Determine the (X, Y) coordinate at the center of the cell enclosing the given text.  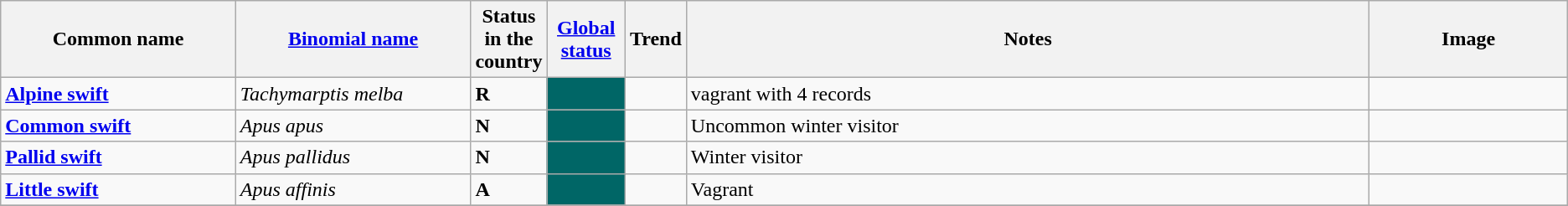
Image (1468, 39)
Uncommon winter visitor (1028, 126)
Notes (1028, 39)
Global status (586, 39)
Pallid swift (119, 157)
Apus pallidus (353, 157)
R (509, 94)
Common name (119, 39)
Trend (655, 39)
Apus apus (353, 126)
Winter visitor (1028, 157)
vagrant with 4 records (1028, 94)
Vagrant (1028, 189)
A (509, 189)
Little swift (119, 189)
Common swift (119, 126)
Binomial name (353, 39)
Tachymarptis melba (353, 94)
Status in the country (509, 39)
Apus affinis (353, 189)
Alpine swift (119, 94)
